Extract the [X, Y] coordinate from the center of the cell holding the provided text.  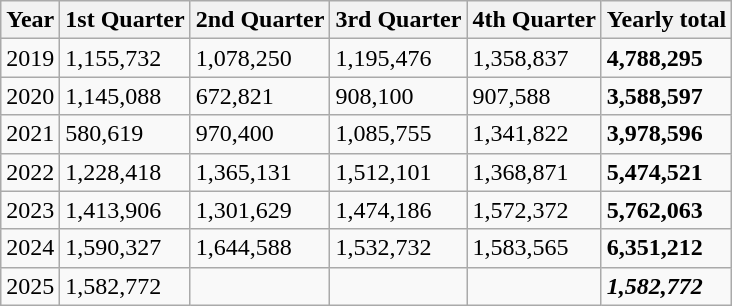
1,085,755 [398, 134]
2021 [30, 134]
1st Quarter [125, 20]
1,532,732 [398, 248]
2025 [30, 286]
2024 [30, 248]
1,155,732 [125, 58]
1,301,629 [260, 210]
1,228,418 [125, 172]
907,588 [534, 96]
1,195,476 [398, 58]
5,474,521 [666, 172]
2020 [30, 96]
1,358,837 [534, 58]
Year [30, 20]
4,788,295 [666, 58]
1,474,186 [398, 210]
Yearly total [666, 20]
2022 [30, 172]
1,413,906 [125, 210]
5,762,063 [666, 210]
3,588,597 [666, 96]
6,351,212 [666, 248]
3rd Quarter [398, 20]
1,365,131 [260, 172]
2023 [30, 210]
908,100 [398, 96]
580,619 [125, 134]
1,368,871 [534, 172]
1,145,088 [125, 96]
1,572,372 [534, 210]
1,590,327 [125, 248]
1,341,822 [534, 134]
4th Quarter [534, 20]
1,644,588 [260, 248]
672,821 [260, 96]
3,978,596 [666, 134]
1,583,565 [534, 248]
2019 [30, 58]
1,078,250 [260, 58]
1,512,101 [398, 172]
970,400 [260, 134]
2nd Quarter [260, 20]
